Extract the (x, y) coordinate from the center of the cell holding the provided text.  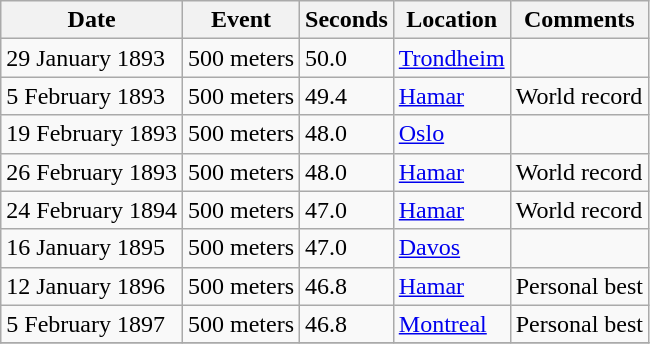
Oslo (452, 134)
Davos (452, 248)
Seconds (347, 20)
24 February 1894 (92, 210)
19 February 1893 (92, 134)
Date (92, 20)
Event (240, 20)
5 February 1897 (92, 324)
50.0 (347, 58)
Comments (579, 20)
Montreal (452, 324)
5 February 1893 (92, 96)
29 January 1893 (92, 58)
49.4 (347, 96)
26 February 1893 (92, 172)
Trondheim (452, 58)
16 January 1895 (92, 248)
Location (452, 20)
12 January 1896 (92, 286)
